From the cell containing the given text, extract its center point as (X, Y) coordinate. 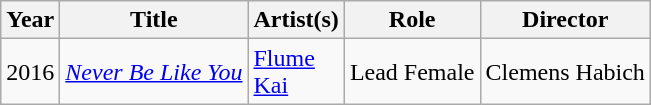
Clemens Habich (565, 72)
Year (30, 20)
Lead Female (412, 72)
Title (154, 20)
2016 (30, 72)
Director (565, 20)
Artist(s) (296, 20)
Role (412, 20)
FlumeKai (296, 72)
Never Be Like You (154, 72)
